For the text-containing cell, return its midpoint in [X, Y] coordinate format. 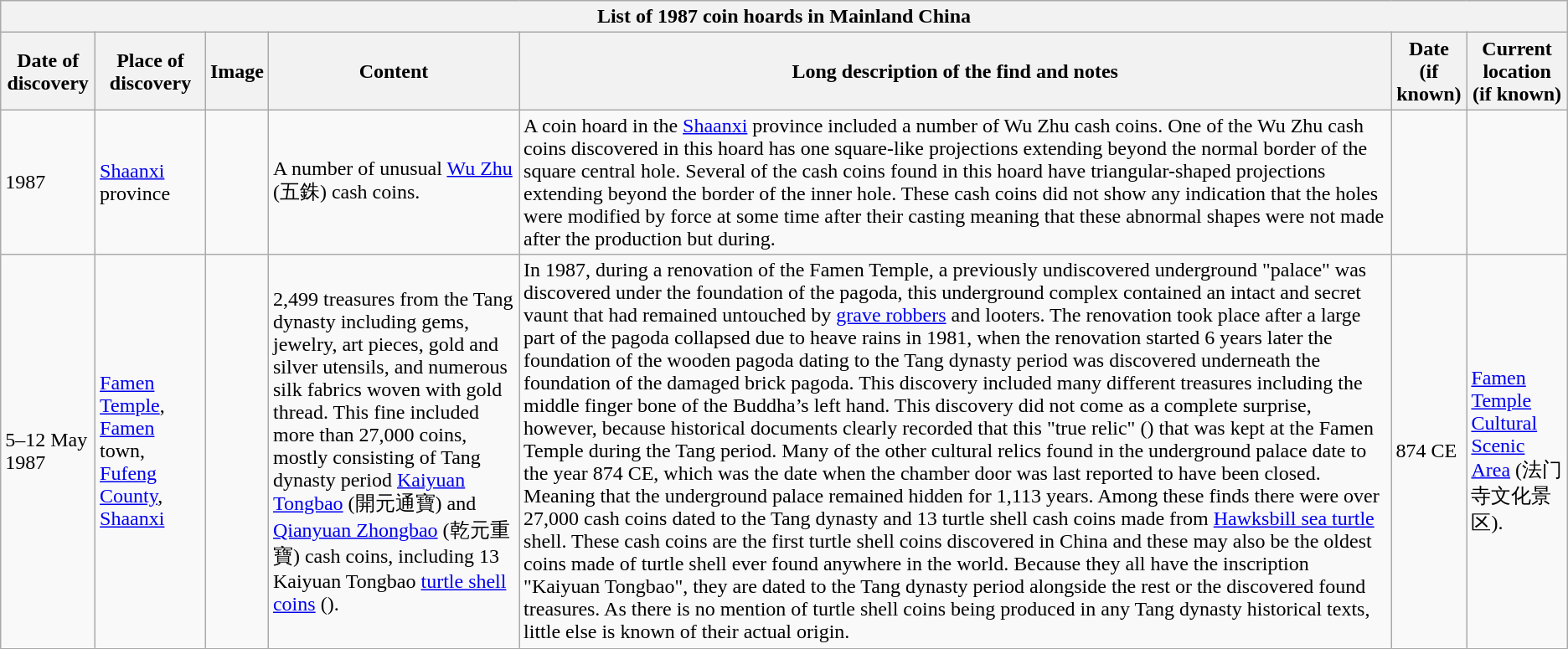
Place of discovery [151, 71]
Famen Temple, Famen town, Fufeng County, Shaanxi [151, 451]
Famen Temple Cultural Scenic Area (法门寺文化景区). [1517, 451]
A number of unusual Wu Zhu (五銖) cash coins. [394, 183]
Shaanxi province [151, 183]
Content [394, 71]
Image [236, 71]
5–12 May 1987 [49, 451]
List of 1987 coin hoards in Mainland China [784, 17]
Current location(if known) [1517, 71]
874 CE [1429, 451]
Date of discovery [49, 71]
Date(if known) [1429, 71]
1987 [49, 183]
Long description of the find and notes [955, 71]
